Detect which cell encompasses the target text, then output its (X, Y) center coordinate. 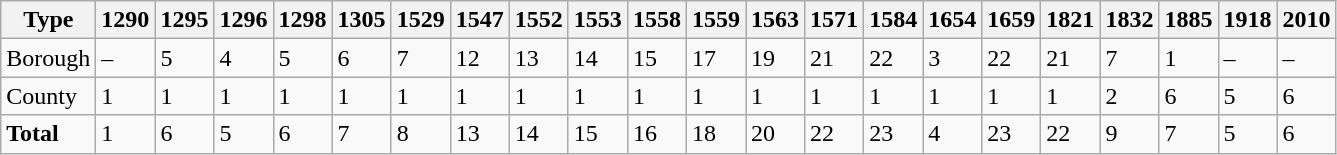
20 (776, 134)
1559 (716, 20)
9 (1130, 134)
1659 (1012, 20)
12 (480, 58)
1298 (302, 20)
Type (48, 20)
19 (776, 58)
3 (952, 58)
1918 (1248, 20)
1558 (656, 20)
1547 (480, 20)
2010 (1306, 20)
Total (48, 134)
1553 (598, 20)
1552 (538, 20)
2 (1130, 96)
1296 (244, 20)
1295 (184, 20)
17 (716, 58)
1290 (126, 20)
16 (656, 134)
1654 (952, 20)
1529 (420, 20)
8 (420, 134)
1821 (1070, 20)
1885 (1188, 20)
Borough (48, 58)
1571 (834, 20)
1563 (776, 20)
1305 (362, 20)
County (48, 96)
1584 (894, 20)
18 (716, 134)
1832 (1130, 20)
